Provide the (X, Y) coordinate of the cell's center where the given text is located.  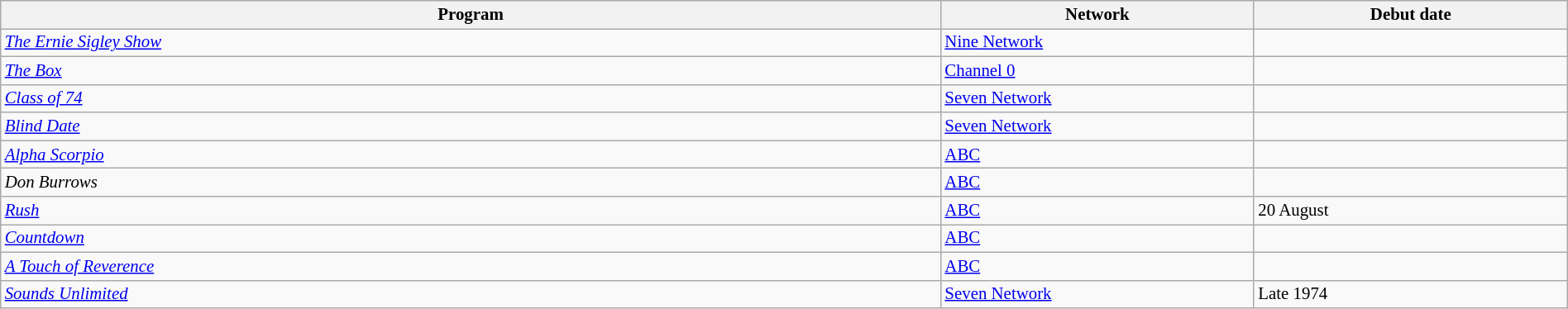
20 August (1411, 211)
Class of 74 (471, 98)
Countdown (471, 238)
The Ernie Sigley Show (471, 42)
Nine Network (1097, 42)
A Touch of Reverence (471, 266)
Rush (471, 211)
Alpha Scorpio (471, 154)
Blind Date (471, 126)
The Box (471, 70)
Program (471, 15)
Network (1097, 15)
Debut date (1411, 15)
Late 1974 (1411, 294)
Sounds Unlimited (471, 294)
Don Burrows (471, 183)
Channel 0 (1097, 70)
